For the text-containing cell, return its midpoint in [x, y] coordinate format. 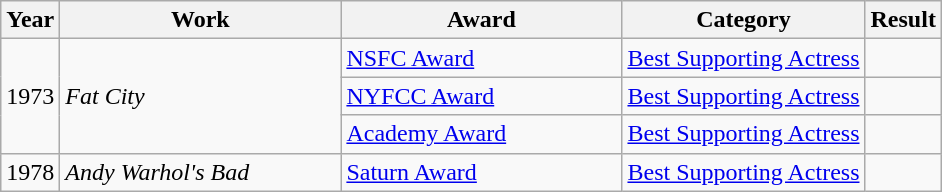
NSFC Award [482, 58]
Work [200, 20]
Category [744, 20]
Fat City [200, 96]
NYFCC Award [482, 96]
Saturn Award [482, 172]
Andy Warhol's Bad [200, 172]
Year [30, 20]
Award [482, 20]
1978 [30, 172]
Result [903, 20]
Academy Award [482, 134]
1973 [30, 96]
